Detect which cell encompasses the target text, then output its [X, Y] center coordinate. 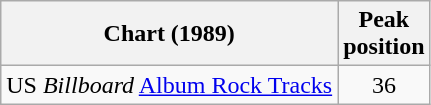
Peakposition [384, 34]
US Billboard Album Rock Tracks [170, 85]
Chart (1989) [170, 34]
36 [384, 85]
